Search for the cell housing the specified text and yield its [x, y] center coordinate. 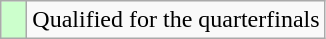
Qualified for the quarterfinals [176, 20]
